Return the [X, Y] coordinate for the center point of the cell that contains the specified text.  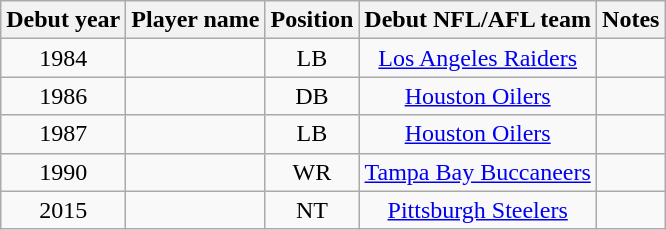
NT [312, 210]
Debut NFL/AFL team [478, 20]
Notes [631, 20]
WR [312, 172]
DB [312, 96]
1986 [64, 96]
Los Angeles Raiders [478, 58]
1990 [64, 172]
1987 [64, 134]
Player name [196, 20]
Pittsburgh Steelers [478, 210]
Position [312, 20]
2015 [64, 210]
Debut year [64, 20]
Tampa Bay Buccaneers [478, 172]
1984 [64, 58]
